Identify which cell holds the provided text, then report its (X, Y) central coordinate. 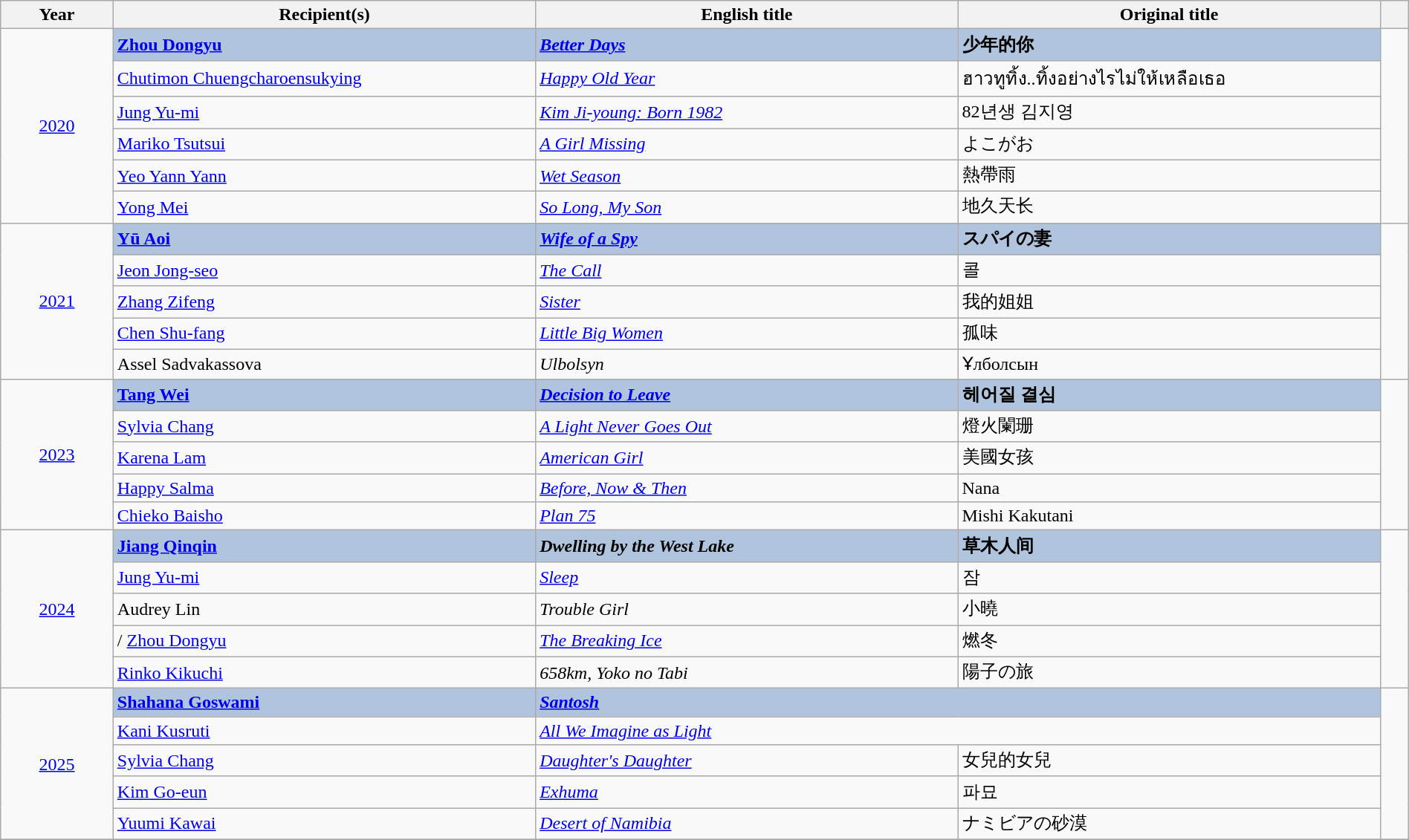
Sleep (747, 578)
The Breaking Ice (747, 642)
Original title (1169, 15)
2020 (57, 126)
Kim Ji-young: Born 1982 (747, 113)
地久天长 (1169, 208)
Chutimon Chuengcharoensukying (324, 79)
잠 (1169, 578)
草木人间 (1169, 547)
Decision to Leave (747, 395)
Wet Season (747, 175)
헤어질 결심 (1169, 395)
Shahana Goswami (324, 703)
Exhuma (747, 792)
Kim Go-eun (324, 792)
燃冬 (1169, 642)
Tang Wei (324, 395)
A Girl Missing (747, 144)
American Girl (747, 458)
2025 (57, 764)
콜 (1169, 270)
2023 (57, 455)
So Long, My Son (747, 208)
Jeon Jong-seo (324, 270)
少年的你 (1169, 45)
Rinko Kikuchi (324, 673)
Mishi Kakutani (1169, 516)
燈火闌珊 (1169, 426)
Zhou Dongyu (324, 45)
Assel Sadvakassova (324, 364)
ナミビアの砂漠 (1169, 824)
A Light Never Goes Out (747, 426)
Kani Kusruti (324, 731)
Happy Salma (324, 488)
Audrey Lin (324, 609)
孤味 (1169, 334)
2021 (57, 301)
Yuumi Kawai (324, 824)
Nana (1169, 488)
Trouble Girl (747, 609)
Yong Mei (324, 208)
Jiang Qinqin (324, 547)
我的姐姐 (1169, 302)
熱帶雨 (1169, 175)
2024 (57, 609)
Ұлболсын (1169, 364)
Better Days (747, 45)
Daughter's Daughter (747, 761)
Karena Lam (324, 458)
Year (57, 15)
Santosh (959, 703)
小曉 (1169, 609)
Recipient(s) (324, 15)
/ Zhou Dongyu (324, 642)
Ulbolsyn (747, 364)
English title (747, 15)
Wife of a Spy (747, 239)
파묘 (1169, 792)
Before, Now & Then (747, 488)
Chen Shu-fang (324, 334)
ฮาวทูทิ้ง..ทิ้งอย่างไรไม่ให้เหลือเธอ (1169, 79)
Chieko Baisho (324, 516)
陽子の旅 (1169, 673)
女兒的女兒 (1169, 761)
The Call (747, 270)
スパイの妻 (1169, 239)
Yū Aoi (324, 239)
よこがお (1169, 144)
Plan 75 (747, 516)
Happy Old Year (747, 79)
82년생 김지영 (1169, 113)
Desert of Namibia (747, 824)
美國女孩 (1169, 458)
658km, Yoko no Tabi (747, 673)
Dwelling by the West Lake (747, 547)
Yeo Yann Yann (324, 175)
Little Big Women (747, 334)
Zhang Zifeng (324, 302)
All We Imagine as Light (959, 731)
Sister (747, 302)
Mariko Tsutsui (324, 144)
